Output the [X, Y] coordinate of the center of the cell containing the given text.  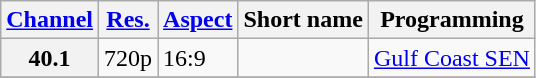
Res. [128, 20]
Programming [452, 20]
Channel [50, 20]
40.1 [50, 58]
Short name [303, 20]
720p [128, 58]
16:9 [198, 58]
Gulf Coast SEN [452, 58]
Aspect [198, 20]
